Locate the cell with the specified text and output its [X, Y] center coordinate. 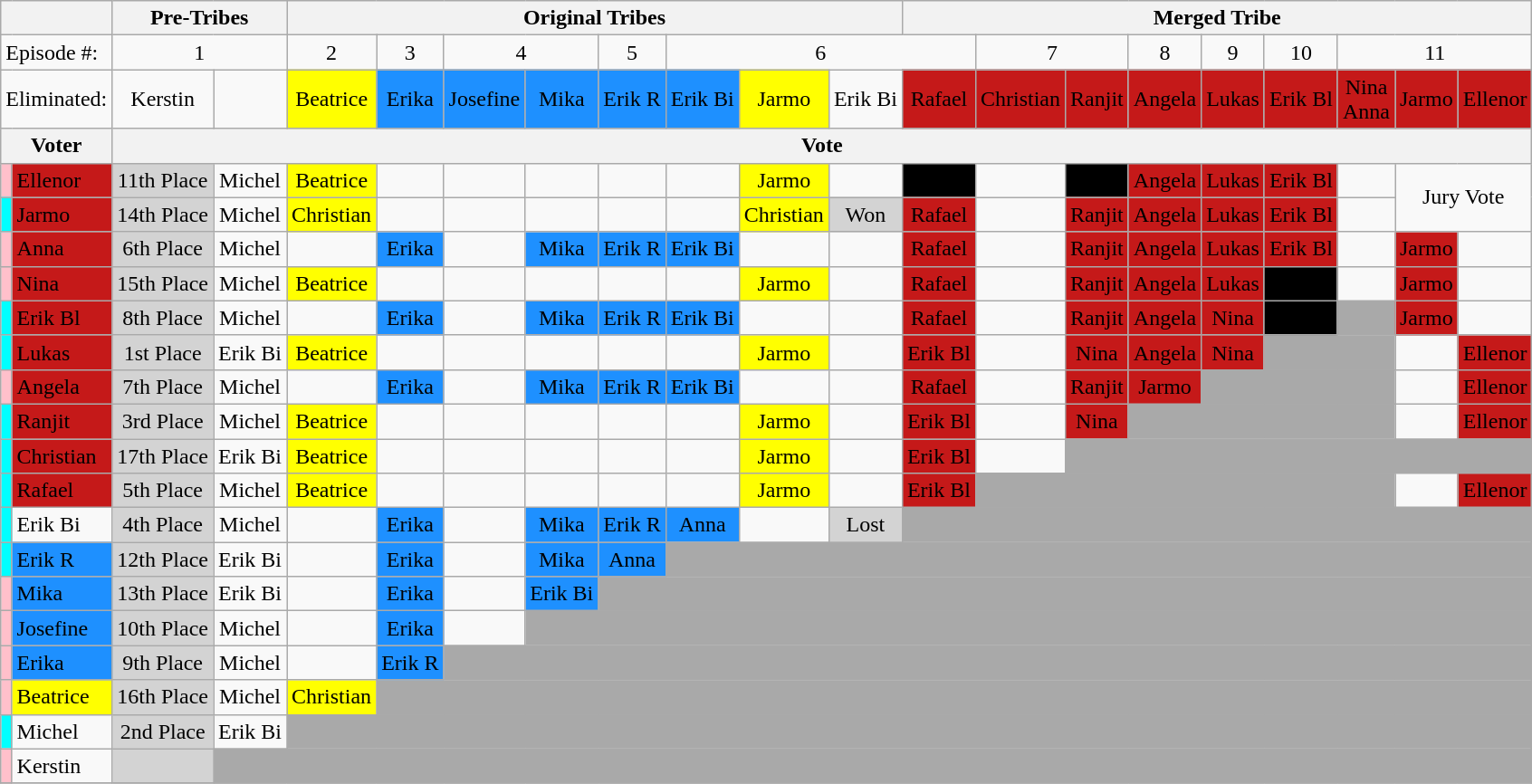
1 [199, 53]
6th Place [163, 249]
Lost [866, 525]
13th Place [163, 594]
11 [1434, 53]
3 [410, 53]
9 [1233, 53]
Vote [822, 146]
7 [1052, 53]
8th Place [163, 318]
Won [866, 215]
17th Place [163, 455]
14th Place [163, 215]
Pre-Tribes [199, 18]
7th Place [163, 387]
15th Place [163, 283]
2nd Place [163, 731]
NinaAnna [1365, 100]
16th Place [163, 697]
10th Place [163, 628]
9th Place [163, 663]
3rd Place [163, 421]
Merged Tribe [1217, 18]
Eliminated: [56, 100]
10 [1300, 53]
Voter [56, 146]
5 [632, 53]
11th Place [163, 180]
2 [331, 53]
Jury Vote [1463, 197]
6 [820, 53]
1st Place [163, 352]
12th Place [163, 559]
Original Tribes [595, 18]
5th Place [163, 491]
Episode #: [56, 53]
4th Place [163, 525]
4 [522, 53]
8 [1164, 53]
